Extract the (x, y) coordinate from the center of the cell holding the provided text.  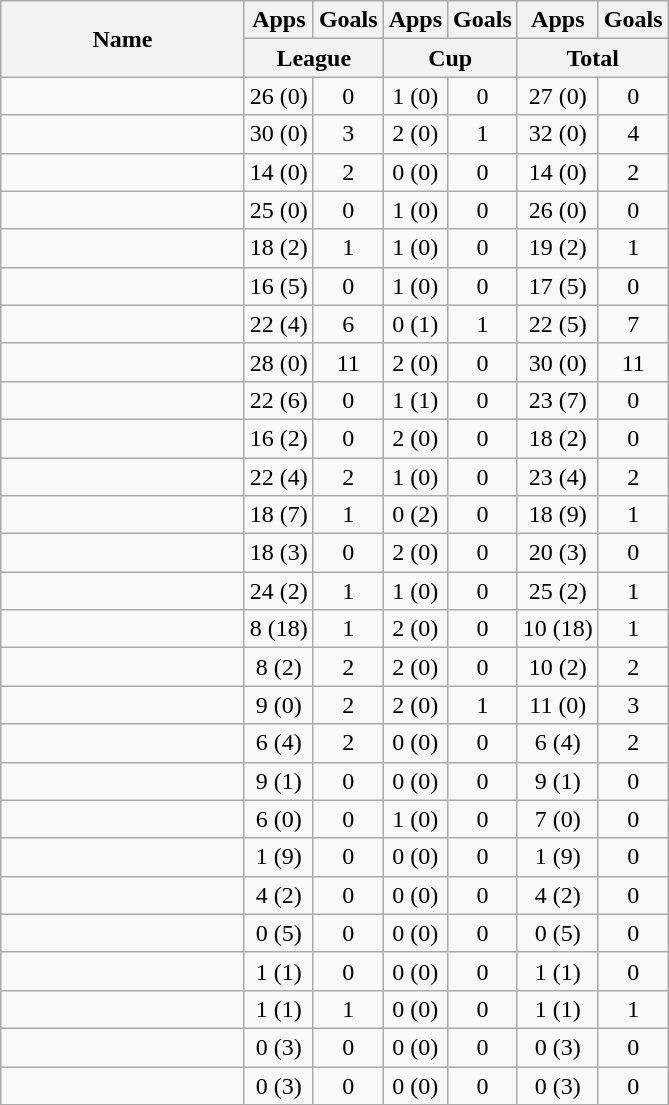
22 (6) (278, 400)
7 (0) (558, 819)
22 (5) (558, 324)
24 (2) (278, 591)
4 (633, 134)
0 (2) (415, 515)
28 (0) (278, 362)
25 (0) (278, 210)
11 (0) (558, 705)
League (314, 58)
18 (3) (278, 553)
23 (4) (558, 477)
Name (123, 39)
6 (348, 324)
6 (0) (278, 819)
8 (2) (278, 667)
10 (2) (558, 667)
Cup (450, 58)
16 (5) (278, 286)
32 (0) (558, 134)
17 (5) (558, 286)
19 (2) (558, 248)
18 (7) (278, 515)
20 (3) (558, 553)
8 (18) (278, 629)
10 (18) (558, 629)
16 (2) (278, 438)
7 (633, 324)
27 (0) (558, 96)
0 (1) (415, 324)
18 (9) (558, 515)
Total (592, 58)
25 (2) (558, 591)
23 (7) (558, 400)
9 (0) (278, 705)
